Determine the (x, y) coordinate at the center of the cell enclosing the given text.  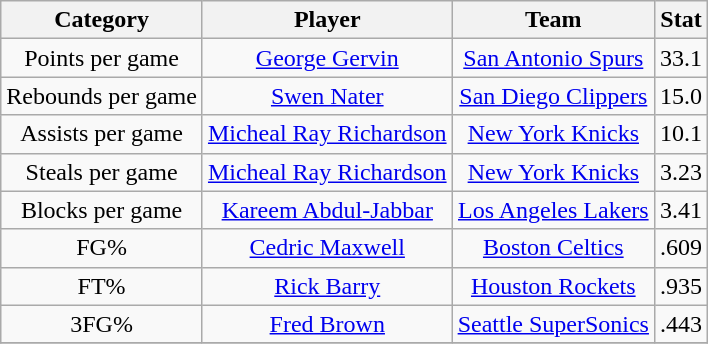
Assists per game (102, 134)
Rebounds per game (102, 96)
Points per game (102, 58)
.935 (680, 286)
Cedric Maxwell (327, 248)
Category (102, 20)
FT% (102, 286)
Fred Brown (327, 324)
Houston Rockets (553, 286)
3.23 (680, 172)
George Gervin (327, 58)
Kareem Abdul-Jabbar (327, 210)
San Antonio Spurs (553, 58)
.443 (680, 324)
15.0 (680, 96)
10.1 (680, 134)
3.41 (680, 210)
Team (553, 20)
Steals per game (102, 172)
Swen Nater (327, 96)
Los Angeles Lakers (553, 210)
Stat (680, 20)
Seattle SuperSonics (553, 324)
Boston Celtics (553, 248)
FG% (102, 248)
.609 (680, 248)
Player (327, 20)
Blocks per game (102, 210)
Rick Barry (327, 286)
33.1 (680, 58)
San Diego Clippers (553, 96)
3FG% (102, 324)
